Return [X, Y] of the center of cell containing provided text 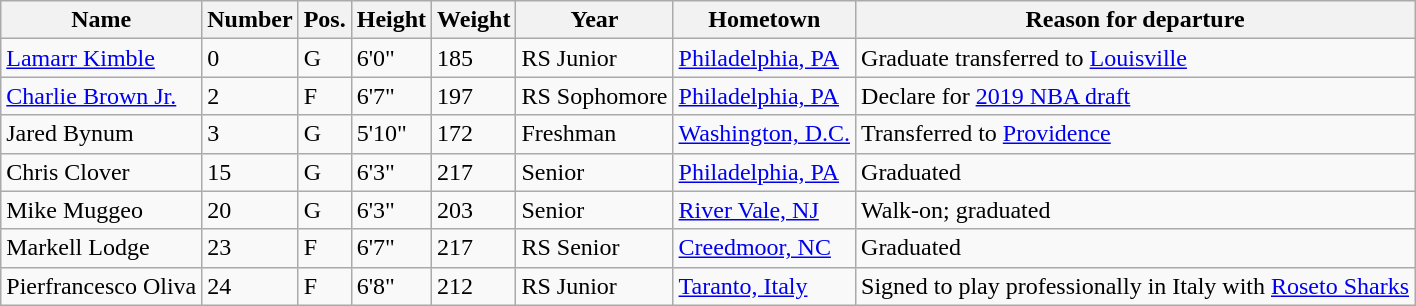
203 [474, 210]
20 [250, 210]
Weight [474, 20]
212 [474, 286]
3 [250, 134]
Year [594, 20]
5'10" [391, 134]
Taranto, Italy [764, 286]
Number [250, 20]
24 [250, 286]
Markell Lodge [102, 248]
Hometown [764, 20]
Graduate transferred to Louisville [1136, 58]
Freshman [594, 134]
Mike Muggeo [102, 210]
RS Senior [594, 248]
Lamarr Kimble [102, 58]
2 [250, 96]
Signed to play professionally in Italy with Roseto Sharks [1136, 286]
Chris Clover [102, 172]
RS Sophomore [594, 96]
172 [474, 134]
197 [474, 96]
Charlie Brown Jr. [102, 96]
Pos. [324, 20]
Pierfrancesco Oliva [102, 286]
15 [250, 172]
Jared Bynum [102, 134]
6'0" [391, 58]
Reason for departure [1136, 20]
0 [250, 58]
Declare for 2019 NBA draft [1136, 96]
23 [250, 248]
185 [474, 58]
Height [391, 20]
Washington, D.C. [764, 134]
River Vale, NJ [764, 210]
6'8" [391, 286]
Transferred to Providence [1136, 134]
Creedmoor, NC [764, 248]
Walk-on; graduated [1136, 210]
Name [102, 20]
